Detect which cell encompasses the target text, then output its (X, Y) center coordinate. 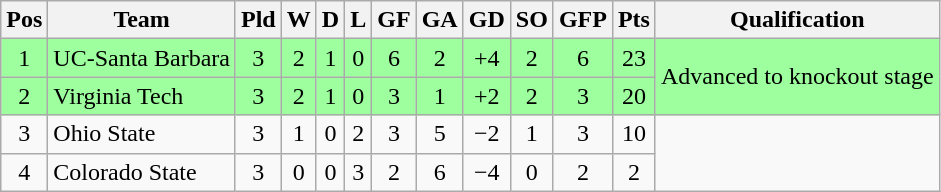
+2 (486, 96)
−4 (486, 172)
Team (142, 20)
Qualification (797, 20)
D (330, 20)
Pld (258, 20)
W (298, 20)
23 (634, 58)
Pos (24, 20)
Virginia Tech (142, 96)
5 (440, 134)
GD (486, 20)
GF (394, 20)
L (358, 20)
Ohio State (142, 134)
UC-Santa Barbara (142, 58)
SO (532, 20)
20 (634, 96)
+4 (486, 58)
10 (634, 134)
GFP (582, 20)
Advanced to knockout stage (797, 77)
4 (24, 172)
Colorado State (142, 172)
Pts (634, 20)
GA (440, 20)
−2 (486, 134)
